Capture the cell that displays the provided text and extract its [x, y] central coordinate. 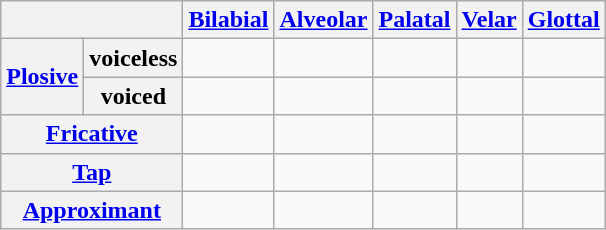
Fricative [92, 134]
Glottal [564, 20]
Plosive [42, 77]
Velar [489, 20]
voiced [134, 96]
Palatal [414, 20]
voiceless [134, 58]
Tap [92, 172]
Bilabial [228, 20]
Approximant [92, 210]
Alveolar [324, 20]
